Pinpoint the cell where the given text exists, returning its [X, Y] midpoint coordinate. 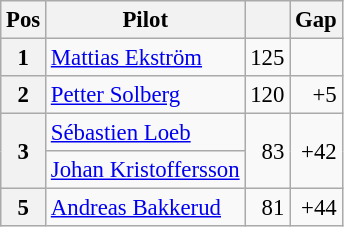
Pilot [146, 20]
2 [24, 95]
+42 [316, 152]
81 [268, 208]
Pos [24, 20]
120 [268, 95]
Sébastien Loeb [146, 133]
Mattias Ekström [146, 58]
5 [24, 208]
Andreas Bakkerud [146, 208]
3 [24, 152]
Gap [316, 20]
+44 [316, 208]
1 [24, 58]
125 [268, 58]
+5 [316, 95]
Petter Solberg [146, 95]
83 [268, 152]
Johan Kristoffersson [146, 170]
